Detect which cell encompasses the target text, then output its (X, Y) center coordinate. 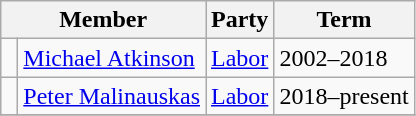
Party (240, 20)
2002–2018 (344, 58)
Michael Atkinson (112, 58)
Peter Malinauskas (112, 96)
2018–present (344, 96)
Term (344, 20)
Member (104, 20)
